Output the [X, Y] coordinate of the center of the cell containing the given text.  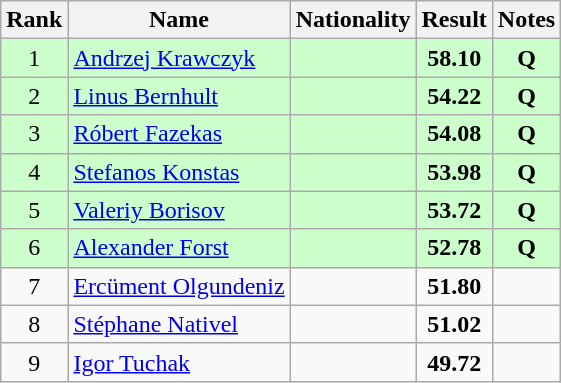
Stéphane Nativel [179, 324]
8 [34, 324]
Result [454, 20]
Andrzej Krawczyk [179, 58]
1 [34, 58]
54.08 [454, 134]
51.02 [454, 324]
Stefanos Konstas [179, 172]
5 [34, 210]
Notes [526, 20]
52.78 [454, 248]
Valeriy Borisov [179, 210]
51.80 [454, 286]
58.10 [454, 58]
Alexander Forst [179, 248]
Igor Tuchak [179, 362]
49.72 [454, 362]
3 [34, 134]
Rank [34, 20]
2 [34, 96]
53.72 [454, 210]
Name [179, 20]
6 [34, 248]
54.22 [454, 96]
7 [34, 286]
9 [34, 362]
Nationality [353, 20]
Ercüment Olgundeniz [179, 286]
Róbert Fazekas [179, 134]
4 [34, 172]
53.98 [454, 172]
Linus Bernhult [179, 96]
